Extract the (x, y) coordinate from the center of the cell holding the provided text.  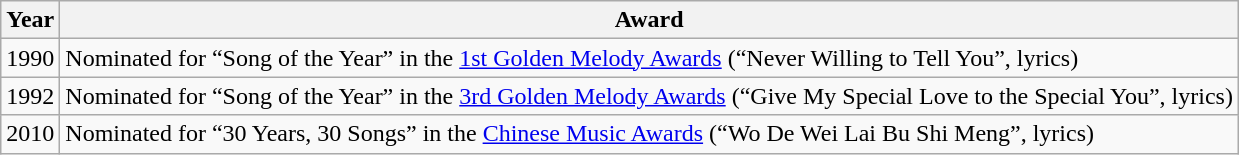
1990 (30, 58)
Year (30, 20)
2010 (30, 134)
Award (650, 20)
Nominated for “Song of the Year” in the 3rd Golden Melody Awards (“Give My Special Love to the Special You”, lyrics) (650, 96)
Nominated for “Song of the Year” in the 1st Golden Melody Awards (“Never Willing to Tell You”, lyrics) (650, 58)
Nominated for “30 Years, 30 Songs” in the Chinese Music Awards (“Wo De Wei Lai Bu Shi Meng”, lyrics) (650, 134)
1992 (30, 96)
